Determine the [X, Y] coordinate at the center of the cell enclosing the given text.  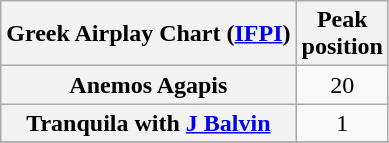
1 [342, 123]
Peakposition [342, 34]
20 [342, 85]
Greek Airplay Chart (IFPI) [148, 34]
Tranquila with J Balvin [148, 123]
Anemos Agapis [148, 85]
